Output the (x, y) coordinate of the center of the cell containing the given text.  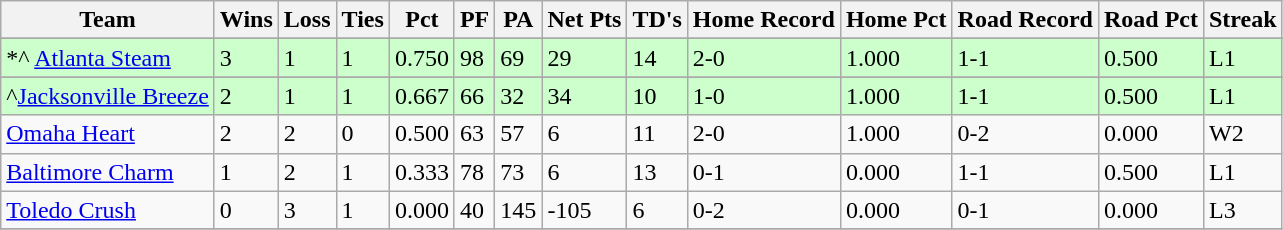
TD's (657, 20)
Home Pct (896, 20)
Road Record (1025, 20)
40 (474, 210)
13 (657, 172)
Wins (246, 20)
66 (474, 96)
57 (518, 134)
32 (518, 96)
0.750 (422, 58)
Team (108, 20)
Loss (307, 20)
W2 (1242, 134)
Home Record (764, 20)
10 (657, 96)
Net Pts (584, 20)
145 (518, 210)
0.667 (422, 96)
PA (518, 20)
0.333 (422, 172)
73 (518, 172)
*^ Atlanta Steam (108, 58)
69 (518, 58)
Ties (362, 20)
34 (584, 96)
^Jacksonville Breeze (108, 96)
L3 (1242, 210)
PF (474, 20)
14 (657, 58)
-105 (584, 210)
1-0 (764, 96)
Pct (422, 20)
Streak (1242, 20)
Toledo Crush (108, 210)
Road Pct (1150, 20)
78 (474, 172)
29 (584, 58)
98 (474, 58)
Omaha Heart (108, 134)
Baltimore Charm (108, 172)
11 (657, 134)
63 (474, 134)
